For the text-containing cell, return its midpoint in (x, y) coordinate format. 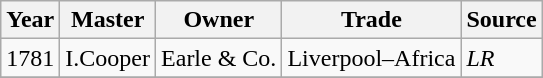
Owner (219, 20)
Master (108, 20)
Source (502, 20)
Year (30, 20)
1781 (30, 58)
Trade (372, 20)
LR (502, 58)
Liverpool–Africa (372, 58)
I.Cooper (108, 58)
Earle & Co. (219, 58)
